Scan for the cell matching the given text and deliver its (X, Y) coordinate at center. 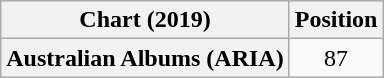
Position (336, 20)
87 (336, 58)
Australian Albums (ARIA) (145, 58)
Chart (2019) (145, 20)
